Output the [X, Y] coordinate of the center of the cell containing the given text.  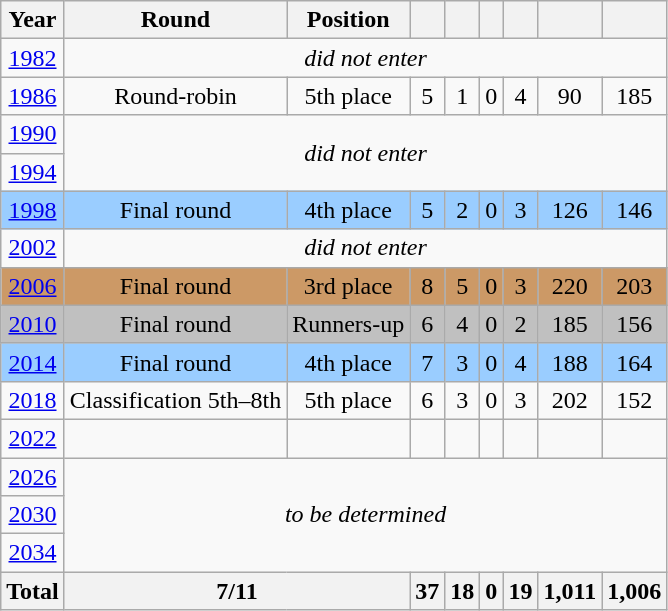
1994 [33, 172]
2010 [33, 324]
146 [634, 210]
Classification 5th–8th [175, 400]
156 [634, 324]
7 [428, 362]
1,011 [570, 591]
to be determined [365, 515]
2034 [33, 553]
1982 [33, 58]
18 [462, 591]
1 [462, 96]
2026 [33, 477]
2014 [33, 362]
2002 [33, 248]
1990 [33, 134]
188 [570, 362]
8 [428, 286]
37 [428, 591]
220 [570, 286]
2018 [33, 400]
202 [570, 400]
7/11 [236, 591]
203 [634, 286]
164 [634, 362]
Round [175, 20]
1998 [33, 210]
19 [520, 591]
90 [570, 96]
1,006 [634, 591]
2006 [33, 286]
126 [570, 210]
152 [634, 400]
2022 [33, 438]
3rd place [348, 286]
Year [33, 20]
Round-robin [175, 96]
Position [348, 20]
Total [33, 591]
1986 [33, 96]
2030 [33, 515]
Runners-up [348, 324]
